Find where the given text appears and provide that cell's center as [X, Y] coordinate. 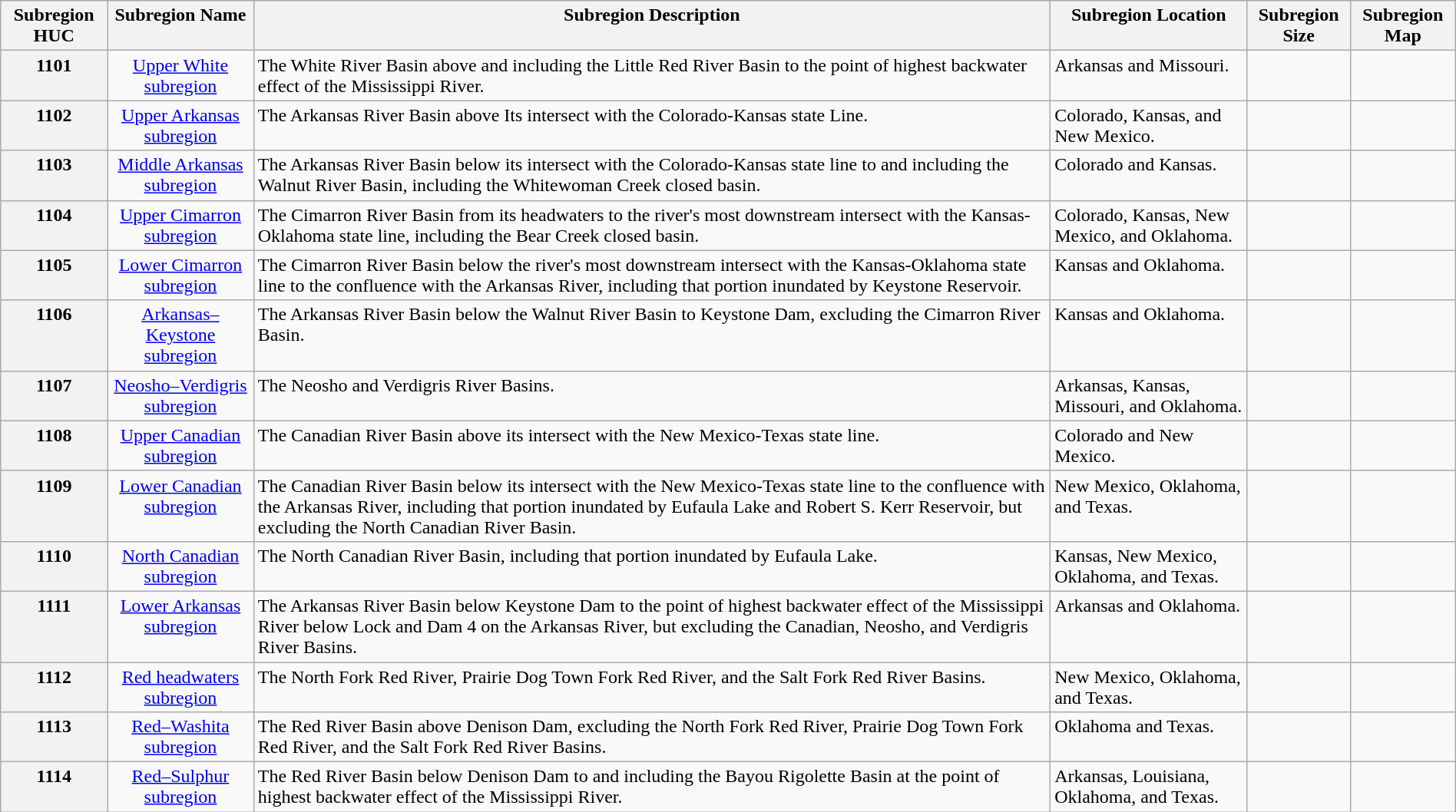
The Red River Basin below Denison Dam to and including the Bayou Rigolette Basin at the point of highest backwater effect of the Mississippi River. [651, 787]
1112 [54, 686]
The Canadian River Basin above its intersect with the New Mexico-Texas state line. [651, 445]
Arkansas–Keystone subregion [180, 335]
1105 [54, 275]
Lower Cimarron subregion [180, 275]
Lower Arkansas subregion [180, 626]
1102 [54, 126]
Subregion Location [1149, 26]
1114 [54, 787]
Middle Arkansas subregion [180, 175]
Upper Cimarron subregion [180, 226]
1106 [54, 335]
The Neosho and Verdigris River Basins. [651, 396]
The Red River Basin above Denison Dam, excluding the North Fork Red River, Prairie Dog Town Fork Red River, and the Salt Fork Red River Basins. [651, 737]
Upper Canadian subregion [180, 445]
1108 [54, 445]
1103 [54, 175]
Subregion Size [1299, 26]
The Arkansas River Basin above Its intersect with the Colorado-Kansas state Line. [651, 126]
Red headwaters subregion [180, 686]
Oklahoma and Texas. [1149, 737]
Lower Canadian subregion [180, 506]
1104 [54, 226]
Arkansas and Oklahoma. [1149, 626]
Upper White subregion [180, 75]
The North Canadian River Basin, including that portion inundated by Eufaula Lake. [651, 566]
1110 [54, 566]
Subregion Description [651, 26]
The White River Basin above and including the Little Red River Basin to the point of highest backwater effect of the Mississippi River. [651, 75]
Subregion HUC [54, 26]
North Canadian subregion [180, 566]
Colorado and Kansas. [1149, 175]
Red–Sulphur subregion [180, 787]
The North Fork Red River, Prairie Dog Town Fork Red River, and the Salt Fork Red River Basins. [651, 686]
1111 [54, 626]
Upper Arkansas subregion [180, 126]
Kansas, New Mexico, Oklahoma, and Texas. [1149, 566]
The Arkansas River Basin below the Walnut River Basin to Keystone Dam, excluding the Cimarron River Basin. [651, 335]
Subregion Map [1402, 26]
Red–Washita subregion [180, 737]
1109 [54, 506]
1113 [54, 737]
1101 [54, 75]
Arkansas, Louisiana, Oklahoma, and Texas. [1149, 787]
Colorado, Kansas, New Mexico, and Oklahoma. [1149, 226]
Colorado, Kansas, and New Mexico. [1149, 126]
Colorado and New Mexico. [1149, 445]
Arkansas and Missouri. [1149, 75]
Neosho–Verdigris subregion [180, 396]
Subregion Name [180, 26]
Arkansas, Kansas, Missouri, and Oklahoma. [1149, 396]
1107 [54, 396]
